For the text-containing cell, return its midpoint in [X, Y] coordinate format. 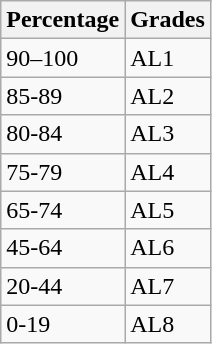
65-74 [63, 210]
AL7 [168, 286]
0-19 [63, 324]
Grades [168, 20]
AL5 [168, 210]
85-89 [63, 96]
AL8 [168, 324]
45-64 [63, 248]
AL1 [168, 58]
75-79 [63, 172]
80-84 [63, 134]
AL4 [168, 172]
20-44 [63, 286]
Percentage [63, 20]
AL3 [168, 134]
AL2 [168, 96]
AL6 [168, 248]
90–100 [63, 58]
